Return the (X, Y) coordinate for the center point of the cell that contains the specified text.  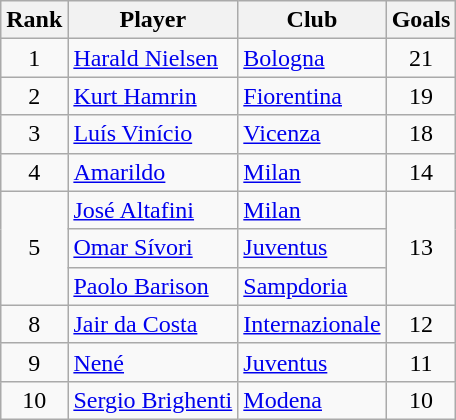
José Altafini (153, 210)
Nené (153, 362)
19 (421, 96)
Player (153, 20)
Bologna (312, 58)
Luís Vinício (153, 134)
Club (312, 20)
Fiorentina (312, 96)
13 (421, 248)
Harald Nielsen (153, 58)
1 (34, 58)
Amarildo (153, 172)
Vicenza (312, 134)
18 (421, 134)
8 (34, 324)
21 (421, 58)
Sampdoria (312, 286)
2 (34, 96)
Rank (34, 20)
Omar Sívori (153, 248)
Kurt Hamrin (153, 96)
9 (34, 362)
5 (34, 248)
12 (421, 324)
Goals (421, 20)
4 (34, 172)
Sergio Brighenti (153, 400)
3 (34, 134)
11 (421, 362)
Paolo Barison (153, 286)
Internazionale (312, 324)
Jair da Costa (153, 324)
14 (421, 172)
Modena (312, 400)
